Capture the cell that displays the provided text and extract its [X, Y] central coordinate. 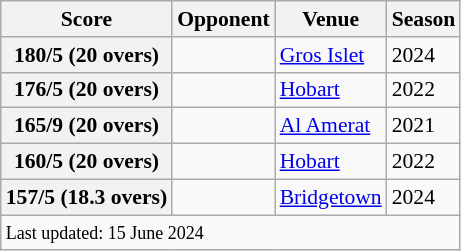
Al Amerat [331, 126]
Score [86, 19]
180/5 (20 overs) [86, 55]
160/5 (20 overs) [86, 162]
Bridgetown [331, 197]
Venue [331, 19]
Last updated: 15 June 2024 [231, 233]
Gros Islet [331, 55]
176/5 (20 overs) [86, 90]
157/5 (18.3 overs) [86, 197]
Opponent [224, 19]
165/9 (20 overs) [86, 126]
Season [424, 19]
2021 [424, 126]
